Return (X, Y) of the center of cell containing provided text 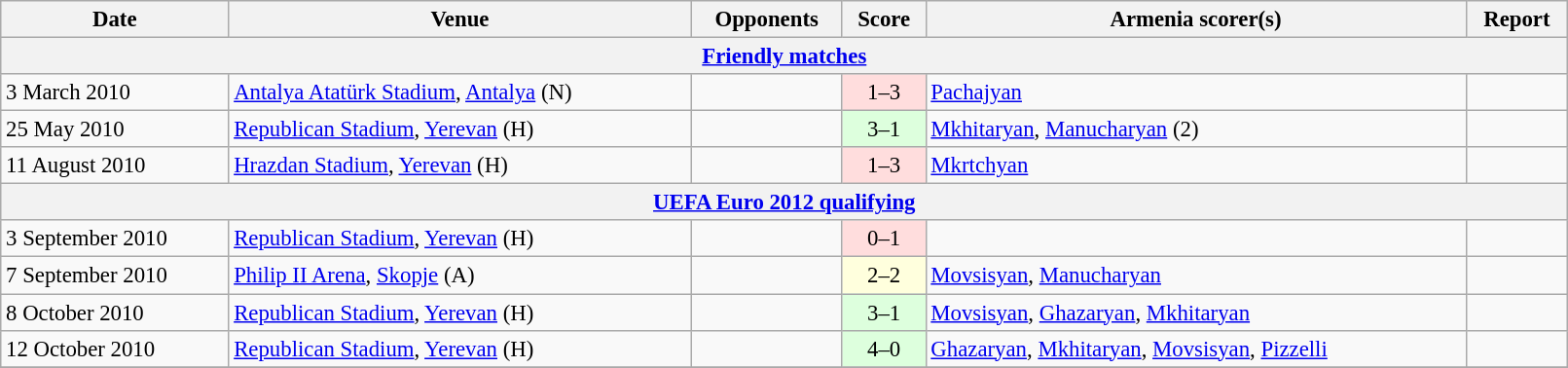
25 May 2010 (115, 129)
UEFA Euro 2012 qualifying (784, 202)
Mkrtchyan (1195, 166)
Movsisyan, Manucharyan (1195, 276)
Philip II Arena, Skopje (A) (459, 276)
12 October 2010 (115, 349)
Opponents (767, 19)
Report (1516, 19)
Venue (459, 19)
Armenia scorer(s) (1195, 19)
4–0 (884, 349)
Mkhitaryan, Manucharyan (2) (1195, 129)
2–2 (884, 276)
Antalya Atatürk Stadium, Antalya (N) (459, 92)
0–1 (884, 239)
3 September 2010 (115, 239)
Ghazaryan, Mkhitaryan, Movsisyan, Pizzelli (1195, 349)
Movsisyan, Ghazaryan, Mkhitaryan (1195, 313)
3 March 2010 (115, 92)
Friendly matches (784, 56)
Score (884, 19)
Pachajyan (1195, 92)
Hrazdan Stadium, Yerevan (H) (459, 166)
11 August 2010 (115, 166)
7 September 2010 (115, 276)
Date (115, 19)
8 October 2010 (115, 313)
